Provide the [X, Y] coordinate of the cell's center where the given text is located.  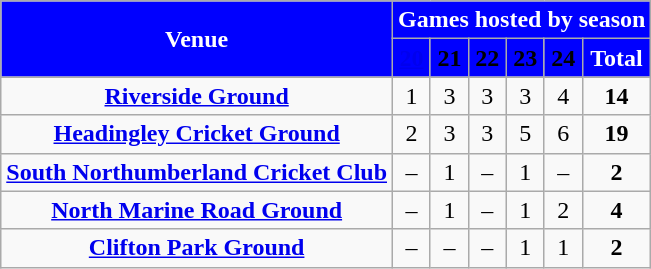
14 [616, 96]
Games hosted by season [522, 20]
Riverside Ground [197, 96]
North Marine Road Ground [197, 210]
Clifton Park Ground [197, 248]
24 [563, 58]
22 [487, 58]
21 [449, 58]
5 [525, 134]
23 [525, 58]
Headingley Cricket Ground [197, 134]
South Northumberland Cricket Club [197, 172]
Venue [197, 39]
19 [616, 134]
Total [616, 58]
20 [412, 58]
6 [563, 134]
